Pinpoint the cell where the given text exists, returning its [x, y] midpoint coordinate. 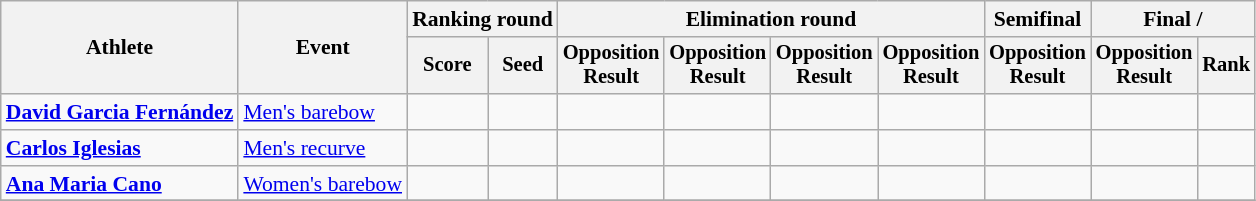
Elimination round [771, 19]
Score [448, 66]
Semifinal [1038, 19]
Carlos Iglesias [120, 148]
Final / [1173, 19]
Men's recurve [322, 148]
Rank [1226, 66]
Seed [523, 66]
Men's barebow [322, 112]
Event [322, 48]
Athlete [120, 48]
David Garcia Fernández [120, 112]
Ranking round [482, 19]
